Identify which cell holds the provided text, then report its [X, Y] central coordinate. 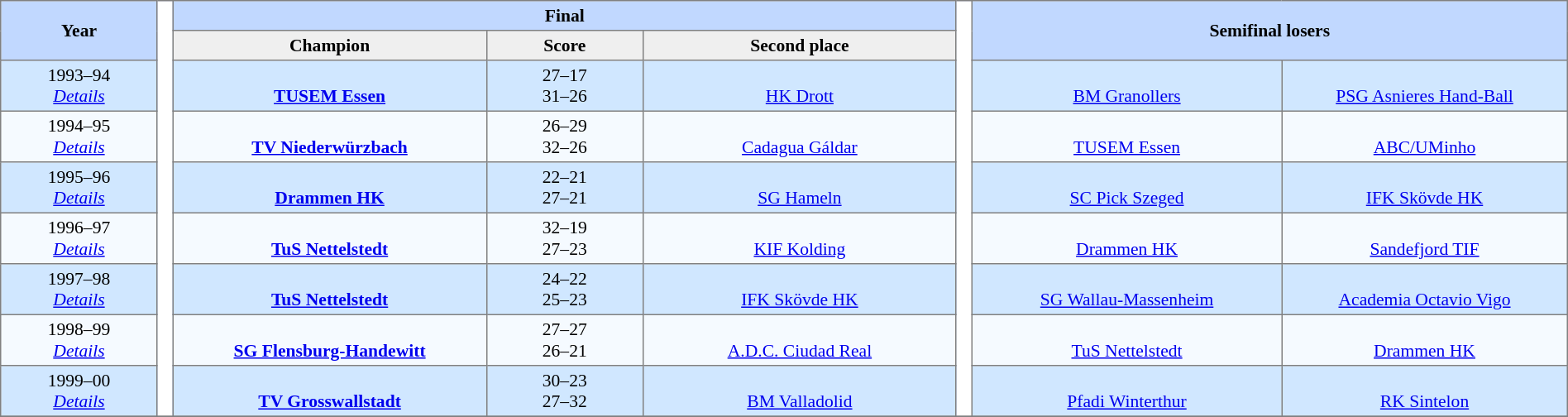
1999–00Details [79, 391]
Academia Octavio Vigo [1424, 290]
RK Sintelon [1424, 391]
Cadagua Gáldar [799, 137]
1996–97Details [79, 238]
30–23 27–32 [564, 391]
Score [564, 46]
PSG Asnieres Hand-Ball [1424, 86]
1995–96Details [79, 188]
1997–98Details [79, 290]
22–21 27–21 [564, 188]
26–29 32–26 [564, 137]
27–17 31–26 [564, 86]
1998–99Details [79, 340]
32–19 27–23 [564, 238]
24–22 25–23 [564, 290]
Semifinal losers [1269, 31]
Year [79, 31]
TV Niederwürzbach [329, 137]
HK Drott [799, 86]
Pfadi Winterthur [1126, 391]
BM Valladolid [799, 391]
SG Flensburg-Handewitt [329, 340]
Sandefjord TIF [1424, 238]
1993–94Details [79, 86]
SG Hameln [799, 188]
ABC/UMinho [1424, 137]
1994–95Details [79, 137]
Final [564, 16]
TV Grosswallstadt [329, 391]
27–27 26–21 [564, 340]
SC Pick Szeged [1126, 188]
SG Wallau-Massenheim [1126, 290]
BM Granollers [1126, 86]
Champion [329, 46]
Second place [799, 46]
KIF Kolding [799, 238]
A.D.C. Ciudad Real [799, 340]
